Extract the [x, y] coordinate from the center of the cell holding the provided text.  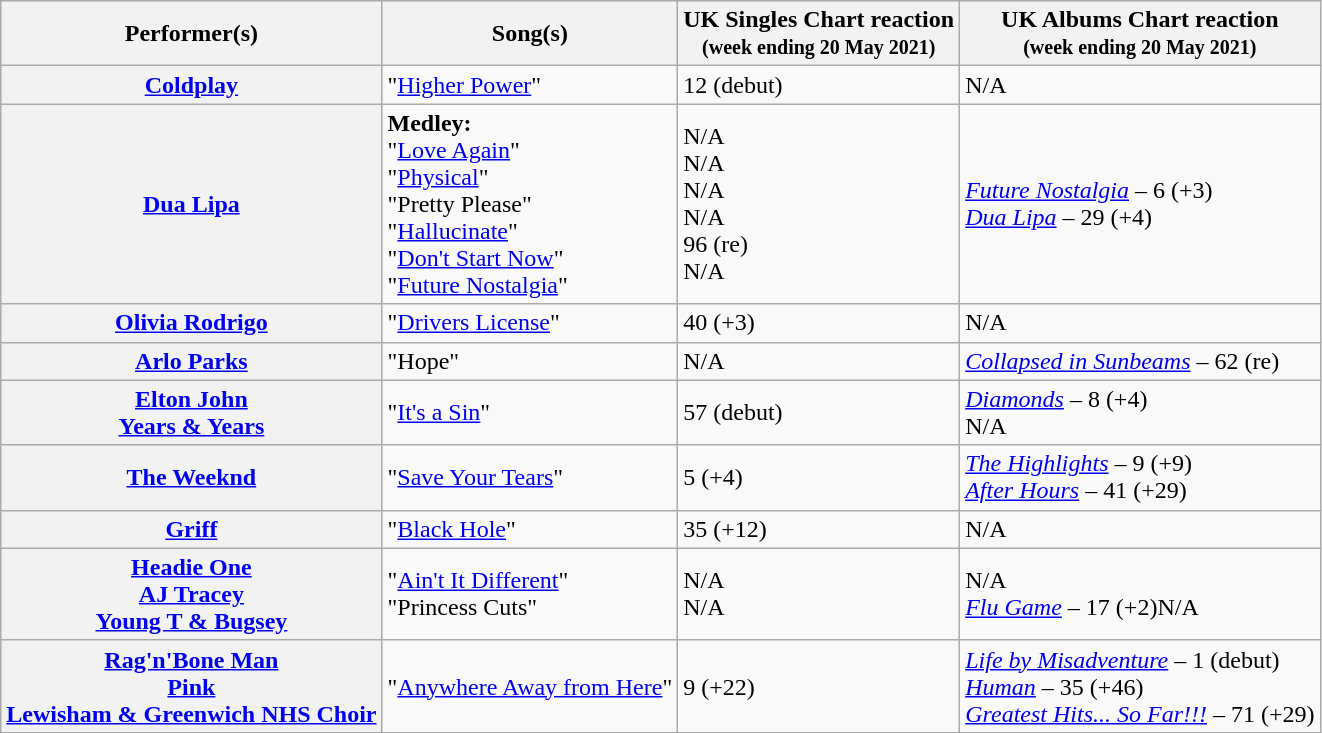
Headie OneAJ TraceyYoung T & Bugsey [192, 594]
35 (+12) [819, 529]
N/AN/AN/AN/A96 (re)N/A [819, 204]
UK Singles Chart reaction(week ending 20 May 2021) [819, 34]
Medley:"Love Again""Physical""Pretty Please""Hallucinate""Don't Start Now""Future Nostalgia" [530, 204]
N/AFlu Game – 17 (+2)N/A [1140, 594]
5 (+4) [819, 478]
Future Nostalgia – 6 (+3)Dua Lipa – 29 (+4) [1140, 204]
"Save Your Tears" [530, 478]
Diamonds – 8 (+4)N/A [1140, 412]
Olivia Rodrigo [192, 323]
Collapsed in Sunbeams – 62 (re) [1140, 361]
The Highlights – 9 (+9) After Hours – 41 (+29) [1140, 478]
"Drivers License" [530, 323]
"It's a Sin" [530, 412]
Song(s) [530, 34]
12 (debut) [819, 85]
Elton JohnYears & Years [192, 412]
9 (+22) [819, 686]
"Hope" [530, 361]
Rag'n'Bone ManPinkLewisham & Greenwich NHS Choir [192, 686]
Dua Lipa [192, 204]
The Weeknd [192, 478]
Coldplay [192, 85]
"Higher Power" [530, 85]
UK Albums Chart reaction(week ending 20 May 2021) [1140, 34]
57 (debut) [819, 412]
Life by Misadventure – 1 (debut)Human – 35 (+46)Greatest Hits... So Far!!! – 71 (+29) [1140, 686]
"Anywhere Away from Here" [530, 686]
"Black Hole" [530, 529]
"Ain't It Different""Princess Cuts" [530, 594]
Performer(s) [192, 34]
N/AN/A [819, 594]
40 (+3) [819, 323]
Arlo Parks [192, 361]
Griff [192, 529]
